Provide the (X, Y) coordinate of the cell's center where the given text is located.  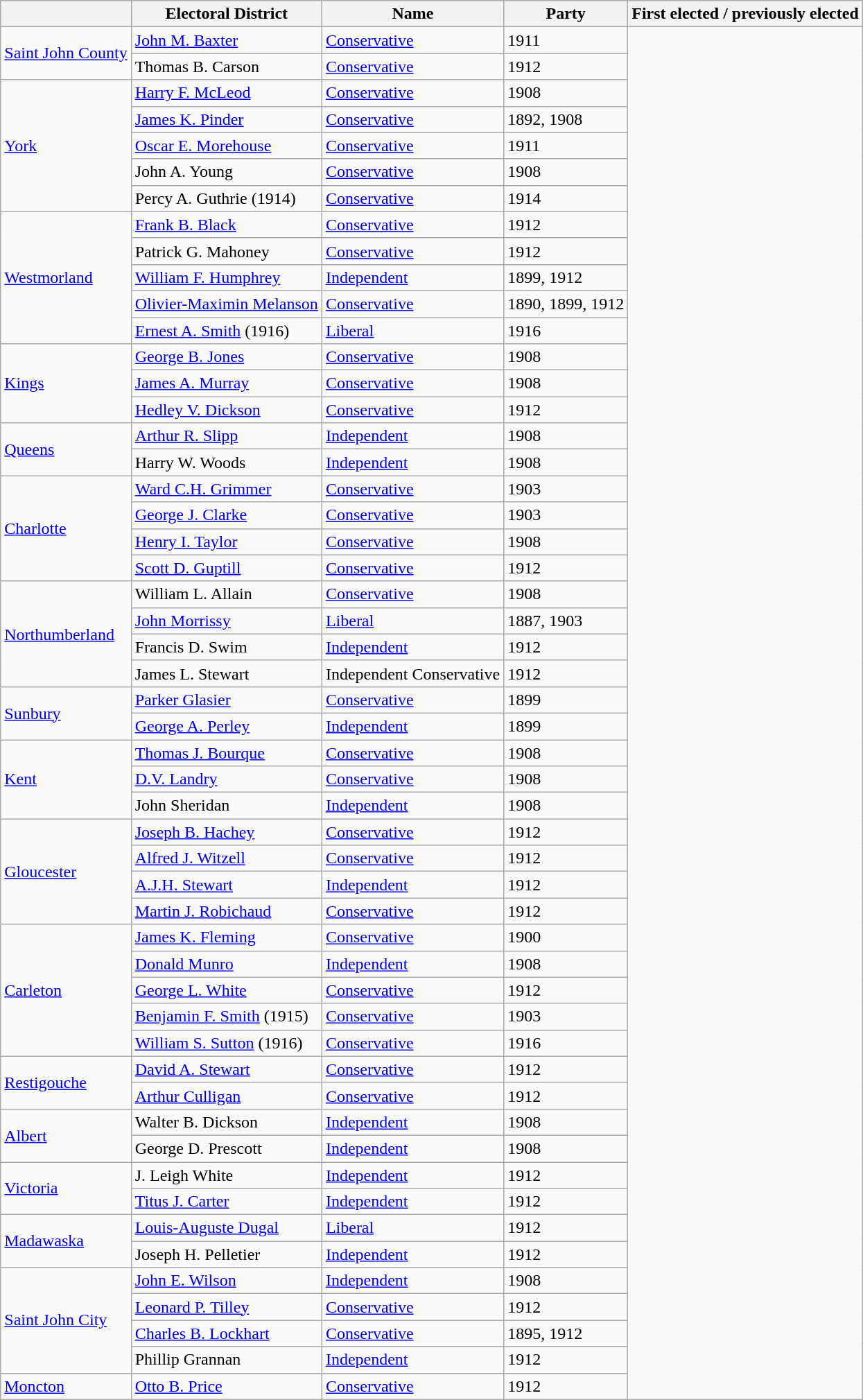
William S. Sutton (1916) (226, 1043)
Sunbury (66, 713)
George L. White (226, 990)
Harry W. Woods (226, 463)
Arthur R. Slipp (226, 436)
John E. Wilson (226, 1281)
Albert (66, 1135)
Thomas B. Carson (226, 67)
Martin J. Robichaud (226, 911)
D.V. Landry (226, 779)
Saint John County (66, 53)
Thomas J. Bourque (226, 752)
Madawaska (66, 1241)
Northumberland (66, 634)
John A. Young (226, 172)
George A. Perley (226, 726)
Titus J. Carter (226, 1202)
George D. Prescott (226, 1148)
Phillip Grannan (226, 1360)
Francis D. Swim (226, 647)
Ernest A. Smith (1916) (226, 331)
1900 (566, 937)
James L. Stewart (226, 673)
James A. Murray (226, 383)
Party (566, 14)
Otto B. Price (226, 1386)
Queens (66, 449)
George B. Jones (226, 357)
Restigouche (66, 1082)
Name (412, 14)
Alfred J. Witzell (226, 858)
1914 (566, 198)
1892, 1908 (566, 119)
Saint John City (66, 1320)
York (66, 146)
Scott D. Guptill (226, 568)
Victoria (66, 1189)
David A. Stewart (226, 1069)
James K. Pinder (226, 119)
William F. Humphrey (226, 277)
William L. Allain (226, 594)
Donald Munro (226, 964)
Kings (66, 383)
First elected / previously elected (746, 14)
Carleton (66, 990)
Electoral District (226, 14)
Arthur Culligan (226, 1096)
Leonard P. Tilley (226, 1307)
Ward C.H. Grimmer (226, 489)
James K. Fleming (226, 937)
Joseph H. Pelletier (226, 1254)
A.J.H. Stewart (226, 885)
Kent (66, 779)
Frank B. Black (226, 225)
Charles B. Lockhart (226, 1333)
1890, 1899, 1912 (566, 304)
Parker Glasier (226, 700)
Benjamin F. Smith (1915) (226, 1017)
John Morrissy (226, 621)
Percy A. Guthrie (1914) (226, 198)
Louis-Auguste Dugal (226, 1228)
Oscar E. Morehouse (226, 146)
Hedley V. Dickson (226, 410)
1887, 1903 (566, 621)
1895, 1912 (566, 1333)
John Sheridan (226, 806)
Charlotte (66, 528)
George J. Clarke (226, 515)
Olivier-Maximin Melanson (226, 304)
Joseph B. Hachey (226, 832)
Harry F. McLeod (226, 93)
J. Leigh White (226, 1175)
1899, 1912 (566, 277)
Westmorland (66, 277)
Independent Conservative (412, 673)
Moncton (66, 1386)
Patrick G. Mahoney (226, 251)
Walter B. Dickson (226, 1122)
Gloucester (66, 872)
Henry I. Taylor (226, 542)
John M. Baxter (226, 40)
